Determine the [x, y] coordinate at the center of the cell enclosing the given text.  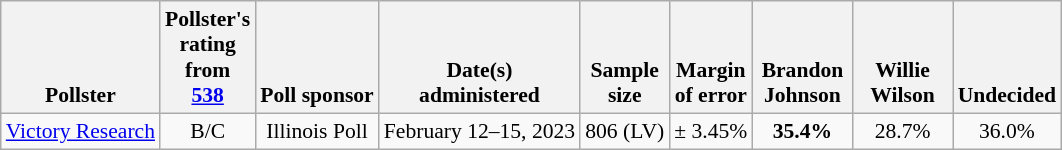
BrandonJohnson [802, 57]
806 (LV) [624, 131]
Pollster [80, 57]
Date(s)administered [480, 57]
B/C [208, 131]
Illinois Poll [316, 131]
Samplesize [624, 57]
Undecided [1007, 57]
February 12–15, 2023 [480, 131]
Pollster'sratingfrom538 [208, 57]
36.0% [1007, 131]
Victory Research [80, 131]
WillieWilson [902, 57]
± 3.45% [710, 131]
35.4% [802, 131]
Poll sponsor [316, 57]
28.7% [902, 131]
Marginof error [710, 57]
